Identify which cell holds the provided text, then report its [x, y] central coordinate. 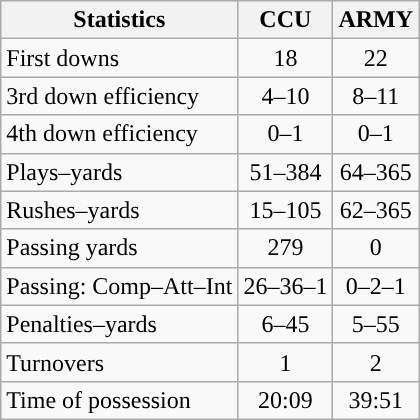
Statistics [120, 20]
Time of possession [120, 400]
CCU [286, 20]
62–365 [376, 210]
51–384 [286, 172]
ARMY [376, 20]
18 [286, 58]
First downs [120, 58]
0 [376, 248]
1 [286, 362]
Rushes–yards [120, 210]
0–2–1 [376, 286]
4–10 [286, 96]
6–45 [286, 324]
39:51 [376, 400]
3rd down efficiency [120, 96]
64–365 [376, 172]
2 [376, 362]
Passing: Comp–Att–Int [120, 286]
22 [376, 58]
279 [286, 248]
20:09 [286, 400]
Turnovers [120, 362]
5–55 [376, 324]
26–36–1 [286, 286]
Passing yards [120, 248]
4th down efficiency [120, 134]
Plays–yards [120, 172]
15–105 [286, 210]
Penalties–yards [120, 324]
8–11 [376, 96]
